Find where the given text appears and provide that cell's center as (x, y) coordinate. 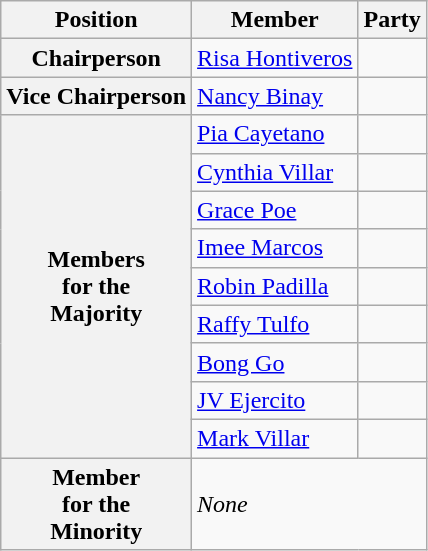
JV Ejercito (275, 400)
Memberfor theMinority (96, 504)
Imee Marcos (275, 248)
Chairperson (96, 58)
Risa Hontiveros (275, 58)
Vice Chairperson (96, 96)
Member (275, 20)
Party (392, 20)
None (310, 504)
Mark Villar (275, 438)
Cynthia Villar (275, 172)
Pia Cayetano (275, 134)
Robin Padilla (275, 286)
Membersfor theMajority (96, 286)
Raffy Tulfo (275, 324)
Grace Poe (275, 210)
Nancy Binay (275, 96)
Bong Go (275, 362)
Position (96, 20)
